Identify which cell holds the provided text, then report its (x, y) central coordinate. 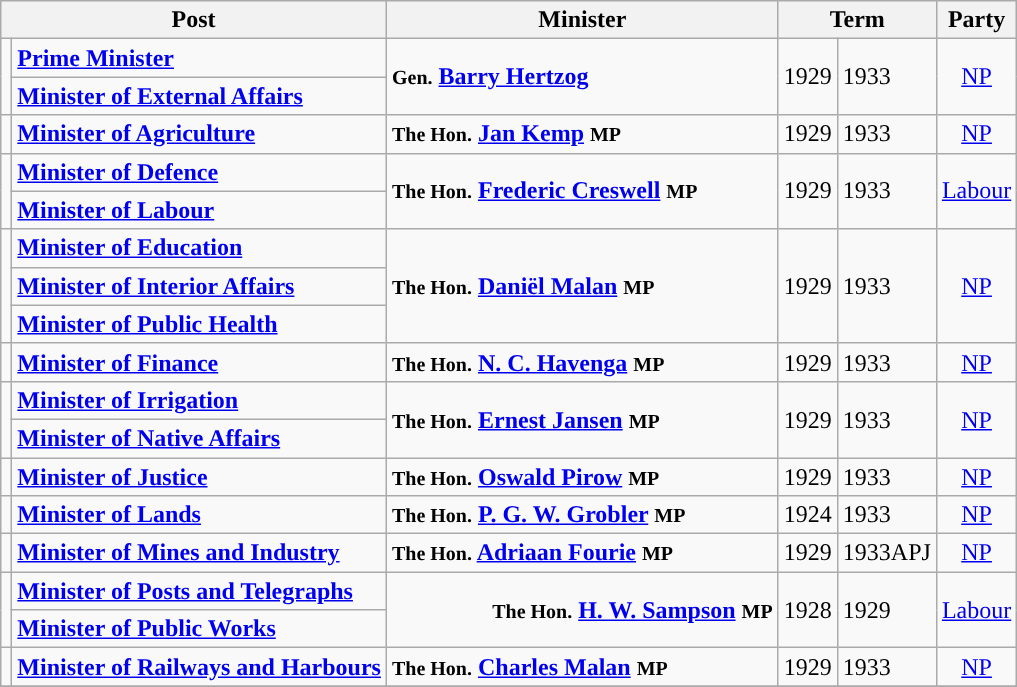
The Hon. Daniël Malan MP (582, 286)
The Hon. Oswald Pirow MP (582, 477)
The Hon. Ernest Jansen MP (582, 419)
Minister (582, 20)
Minister of Agriculture (200, 134)
1928 (808, 610)
Minister of Public Health (200, 324)
Prime Minister (200, 58)
Term (857, 20)
Minister of Education (200, 248)
Minister of Finance (200, 362)
Minister of Railways and Harbours (200, 667)
The Hon. N. C. Havenga MP (582, 362)
The Hon. Adriaan Fourie MP (582, 553)
Gen. Barry Hertzog (582, 77)
1933APJ (886, 553)
1924 (808, 515)
Minister of Interior Affairs (200, 286)
The Hon. Charles Malan MP (582, 667)
The Hon. Frederic Creswell MP (582, 191)
Minister of Lands (200, 515)
Party (976, 20)
Post (194, 20)
The Hon. Jan Kemp MP (582, 134)
The Hon. H. W. Sampson MP (582, 610)
Minister of Native Affairs (200, 438)
Minister of Justice (200, 477)
The Hon. P. G. W. Grobler MP (582, 515)
Minister of Defence (200, 172)
Minister of External Affairs (200, 96)
Minister of Posts and Telegraphs (200, 591)
Minister of Irrigation (200, 400)
Minister of Labour (200, 210)
Minister of Public Works (200, 629)
Minister of Mines and Industry (200, 553)
